For the text-containing cell, return its midpoint in [X, Y] coordinate format. 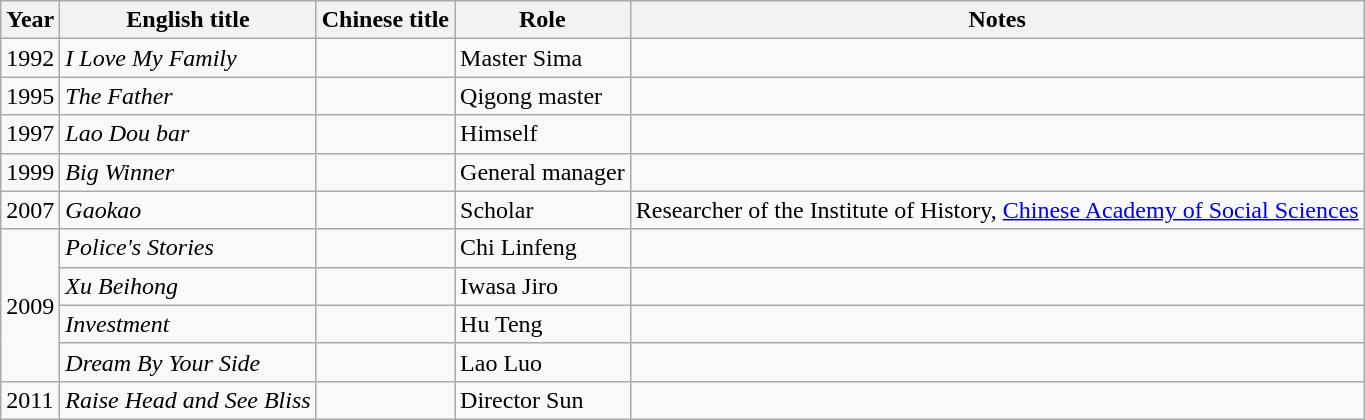
Researcher of the Institute of History, Chinese Academy of Social Sciences [997, 210]
Raise Head and See Bliss [188, 400]
Director Sun [543, 400]
Gaokao [188, 210]
Lao Dou bar [188, 134]
Iwasa Jiro [543, 286]
1995 [30, 96]
2009 [30, 305]
Hu Teng [543, 324]
Qigong master [543, 96]
General manager [543, 172]
Notes [997, 20]
I Love My Family [188, 58]
Lao Luo [543, 362]
Investment [188, 324]
Chi Linfeng [543, 248]
Police's Stories [188, 248]
Dream By Your Side [188, 362]
Chinese title [385, 20]
Role [543, 20]
English title [188, 20]
Scholar [543, 210]
Himself [543, 134]
Xu Beihong [188, 286]
Big Winner [188, 172]
1999 [30, 172]
1997 [30, 134]
Year [30, 20]
The Father [188, 96]
1992 [30, 58]
2011 [30, 400]
Master Sima [543, 58]
2007 [30, 210]
